From the cell containing the given text, extract its center point as (X, Y) coordinate. 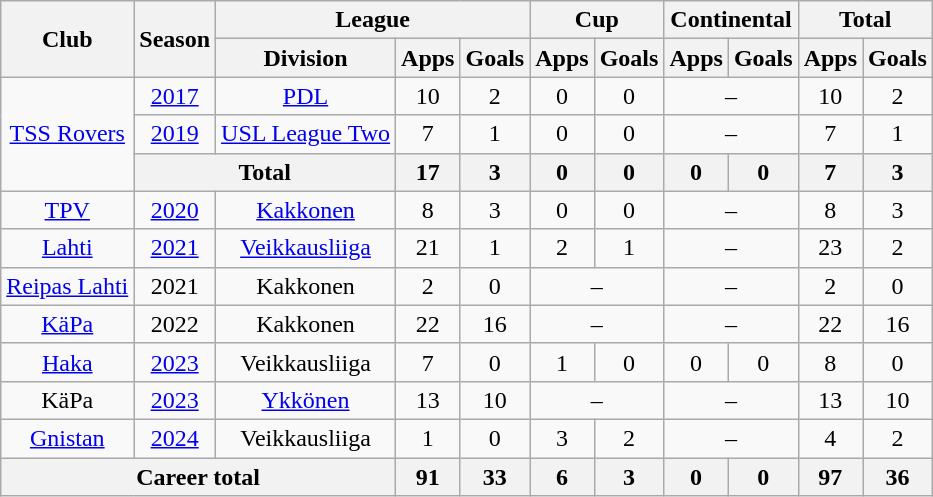
TPV (68, 210)
36 (898, 477)
Gnistan (68, 438)
Career total (198, 477)
21 (428, 248)
Haka (68, 362)
33 (495, 477)
TSS Rovers (68, 134)
2017 (175, 96)
Ykkönen (306, 400)
6 (562, 477)
23 (830, 248)
League (373, 20)
PDL (306, 96)
Club (68, 39)
Division (306, 58)
97 (830, 477)
17 (428, 172)
Cup (597, 20)
Continental (731, 20)
2020 (175, 210)
Season (175, 39)
Reipas Lahti (68, 286)
2022 (175, 324)
91 (428, 477)
2024 (175, 438)
Lahti (68, 248)
USL League Two (306, 134)
2019 (175, 134)
4 (830, 438)
